For the text-containing cell, return its midpoint in (X, Y) coordinate format. 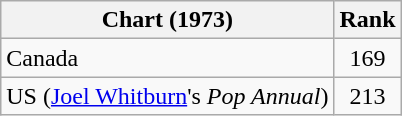
Rank (368, 20)
Chart (1973) (168, 20)
US (Joel Whitburn's Pop Annual) (168, 96)
169 (368, 58)
Canada (168, 58)
213 (368, 96)
